Scan for the cell matching the given text and deliver its (X, Y) coordinate at center. 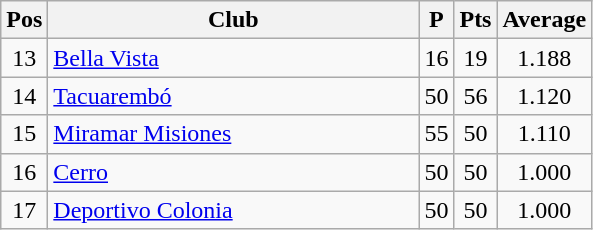
1.188 (544, 58)
19 (476, 58)
56 (476, 96)
Average (544, 20)
Club (234, 20)
P (436, 20)
13 (24, 58)
14 (24, 96)
Cerro (234, 172)
15 (24, 134)
Pos (24, 20)
Miramar Misiones (234, 134)
Bella Vista (234, 58)
55 (436, 134)
Deportivo Colonia (234, 210)
17 (24, 210)
1.110 (544, 134)
1.120 (544, 96)
Pts (476, 20)
Tacuarembó (234, 96)
